Extract the [X, Y] coordinate from the center of the cell holding the provided text.  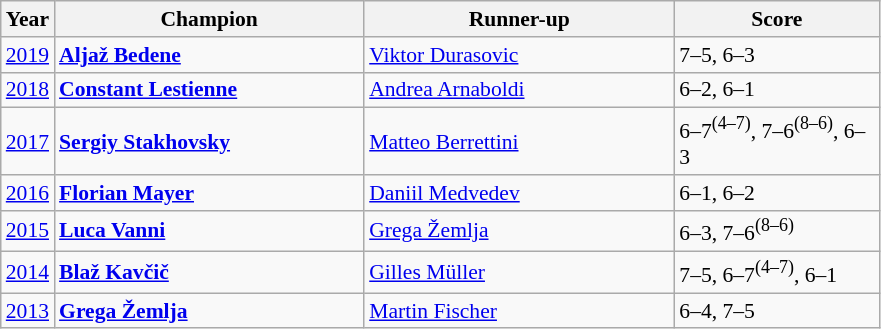
2016 [28, 193]
6–3, 7–6(8–6) [776, 230]
Viktor Durasovic [519, 55]
2014 [28, 272]
7–5, 6–7(4–7), 6–1 [776, 272]
Daniil Medvedev [519, 193]
Matteo Berrettini [519, 142]
2013 [28, 311]
Runner-up [519, 19]
Gilles Müller [519, 272]
7–5, 6–3 [776, 55]
2019 [28, 55]
Martin Fischer [519, 311]
Aljaž Bedene [209, 55]
Score [776, 19]
6–4, 7–5 [776, 311]
Year [28, 19]
2018 [28, 90]
2015 [28, 230]
6–7(4–7), 7–6(8–6), 6–3 [776, 142]
Sergiy Stakhovsky [209, 142]
Andrea Arnaboldi [519, 90]
Luca Vanni [209, 230]
Florian Mayer [209, 193]
Constant Lestienne [209, 90]
6–1, 6–2 [776, 193]
6–2, 6–1 [776, 90]
2017 [28, 142]
Champion [209, 19]
Blaž Kavčič [209, 272]
